Return the (x, y) coordinate for the center point of the cell that contains the specified text.  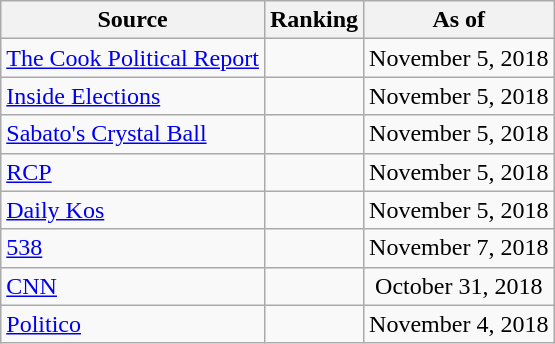
RCP (133, 172)
The Cook Political Report (133, 58)
Ranking (314, 20)
October 31, 2018 (459, 286)
As of (459, 20)
Politico (133, 324)
November 4, 2018 (459, 324)
Sabato's Crystal Ball (133, 134)
CNN (133, 286)
538 (133, 248)
November 7, 2018 (459, 248)
Source (133, 20)
Daily Kos (133, 210)
Inside Elections (133, 96)
